For the text-containing cell, return its midpoint in [X, Y] coordinate format. 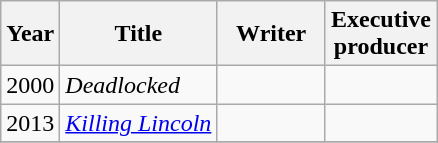
Deadlocked [138, 85]
2013 [30, 123]
Killing Lincoln [138, 123]
Writer [272, 34]
Title [138, 34]
Year [30, 34]
Executive producer [380, 34]
2000 [30, 85]
